Extract the [X, Y] coordinate from the center of the cell holding the provided text.  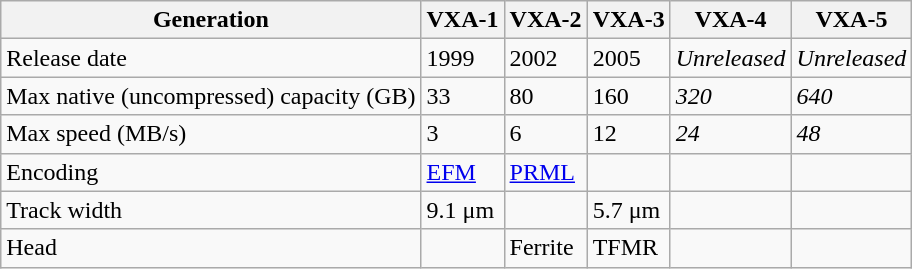
Track width [211, 210]
Encoding [211, 172]
VXA-2 [546, 20]
3 [462, 134]
Ferrite [546, 248]
80 [546, 96]
PRML [546, 172]
6 [546, 134]
Release date [211, 58]
33 [462, 96]
9.1 μm [462, 210]
VXA-1 [462, 20]
Max native (uncompressed) capacity (GB) [211, 96]
VXA-5 [852, 20]
2002 [546, 58]
1999 [462, 58]
160 [628, 96]
5.7 μm [628, 210]
Generation [211, 20]
48 [852, 134]
TFMR [628, 248]
320 [730, 96]
Max speed (MB/s) [211, 134]
640 [852, 96]
EFM [462, 172]
24 [730, 134]
2005 [628, 58]
VXA-3 [628, 20]
12 [628, 134]
VXA-4 [730, 20]
Head [211, 248]
